Pinpoint the cell where the given text exists, returning its [x, y] midpoint coordinate. 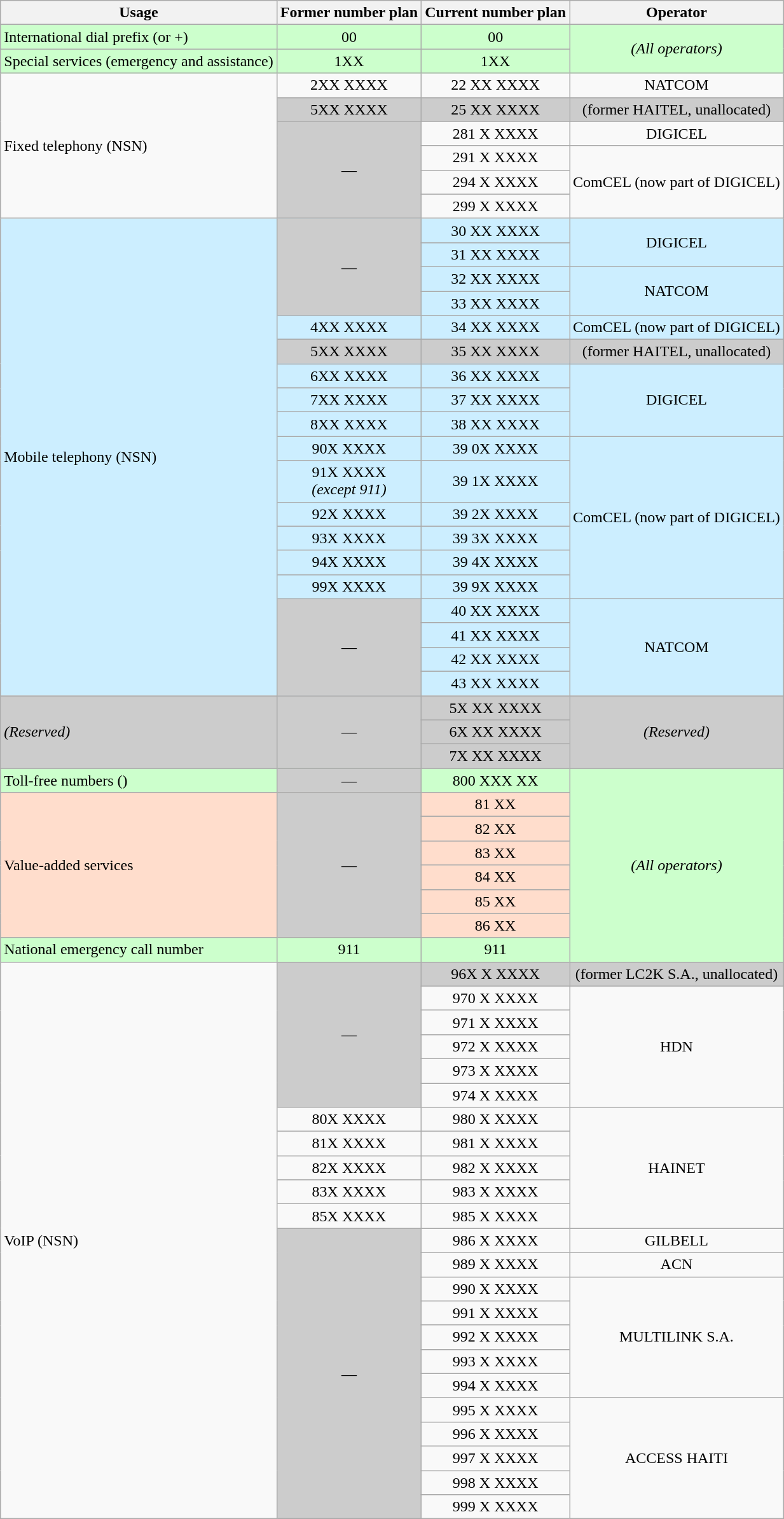
40 XX XXXX [496, 611]
986 X XXXX [496, 1240]
299 X XXXX [496, 206]
Usage [139, 13]
981 X XXXX [496, 1144]
ACN [677, 1265]
43 XX XXXX [496, 683]
Toll-free numbers () [139, 780]
HAINET [677, 1168]
982 X XXXX [496, 1168]
32 XX XXXX [496, 279]
30 XX XXXX [496, 230]
93X XXXX [349, 538]
42 XX XXXX [496, 659]
980 X XXXX [496, 1120]
80X XXXX [349, 1120]
ACCESS HAITI [677, 1458]
281 X XXXX [496, 134]
992 X XXXX [496, 1337]
39 9X XXXX [496, 586]
7X XX XXXX [496, 756]
National emergency call number [139, 950]
34 XX XXXX [496, 328]
83X XXXX [349, 1192]
6X XX XXXX [496, 732]
Current number plan [496, 13]
990 X XXXX [496, 1289]
91X XXXX (except 911) [349, 481]
999 X XXXX [496, 1507]
974 X XXXX [496, 1095]
995 X XXXX [496, 1410]
989 X XXXX [496, 1265]
82X XXXX [349, 1168]
96X X XXXX [496, 974]
35 XX XXXX [496, 352]
85X XXXX [349, 1216]
25 XX XXXX [496, 109]
90X XXXX [349, 448]
HDN [677, 1046]
MULTILINK S.A. [677, 1337]
4XX XXXX [349, 328]
991 X XXXX [496, 1313]
985 X XXXX [496, 1216]
972 X XXXX [496, 1046]
Fixed telephony (NSN) [139, 146]
VoIP (NSN) [139, 1240]
970 X XXXX [496, 998]
81 XX [496, 805]
39 2X XXXX [496, 514]
39 0X XXXX [496, 448]
Operator [677, 13]
294 X XXXX [496, 182]
94X XXXX [349, 562]
291 X XXXX [496, 158]
31 XX XXXX [496, 254]
5X XX XXXX [496, 708]
83 XX [496, 853]
84 XX [496, 877]
800 XXX XX [496, 780]
983 X XXXX [496, 1192]
36 XX XXXX [496, 376]
993 X XXXX [496, 1361]
Special services (emergency and assistance) [139, 61]
International dial prefix (or +) [139, 37]
996 X XXXX [496, 1434]
81X XXXX [349, 1144]
GILBELL [677, 1240]
33 XX XXXX [496, 303]
Former number plan [349, 13]
86 XX [496, 926]
39 4X XXXX [496, 562]
92X XXXX [349, 514]
39 1X XXXX [496, 481]
6XX XXXX [349, 376]
994 X XXXX [496, 1385]
38 XX XXXX [496, 424]
99X XXXX [349, 586]
998 X XXXX [496, 1483]
2XX XXXX [349, 85]
Value-added services [139, 865]
39 3X XXXX [496, 538]
997 X XXXX [496, 1458]
85 XX [496, 901]
7XX XXXX [349, 400]
22 XX XXXX [496, 85]
8XX XXXX [349, 424]
(former LC2K S.A., unallocated) [677, 974]
37 XX XXXX [496, 400]
Mobile telephony (NSN) [139, 457]
971 X XXXX [496, 1022]
41 XX XXXX [496, 635]
82 XX [496, 829]
973 X XXXX [496, 1071]
